Pinpoint the cell where the given text exists, returning its [x, y] midpoint coordinate. 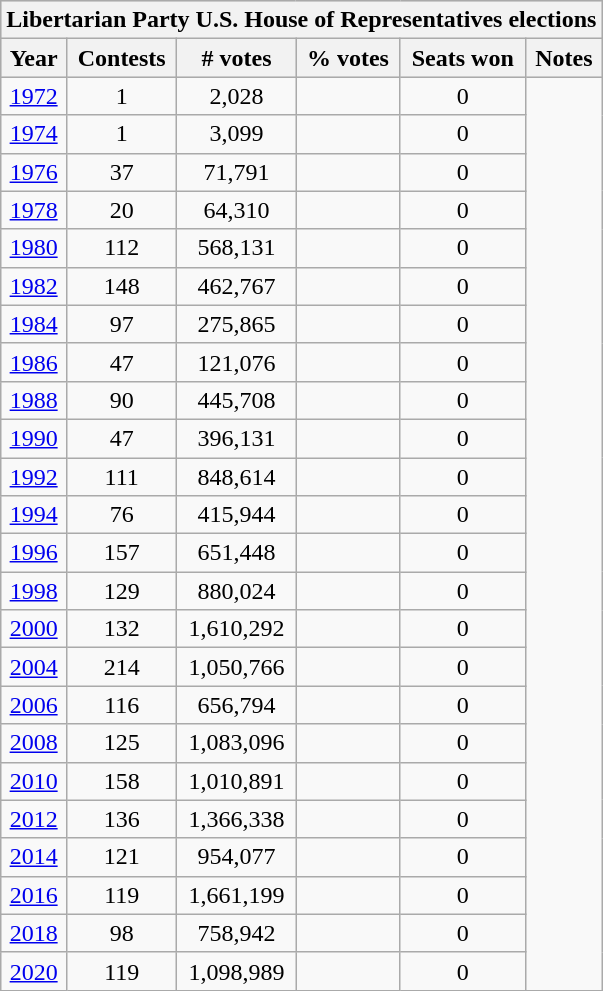
758,942 [236, 933]
% votes [348, 58]
2014 [34, 857]
1998 [34, 591]
1,050,766 [236, 667]
1980 [34, 248]
462,767 [236, 286]
2006 [34, 705]
121 [122, 857]
445,708 [236, 400]
Seats won [463, 58]
148 [122, 286]
2010 [34, 781]
1990 [34, 438]
1,010,891 [236, 781]
415,944 [236, 515]
880,024 [236, 591]
1978 [34, 210]
2000 [34, 629]
3,099 [236, 134]
1972 [34, 96]
1994 [34, 515]
2008 [34, 743]
2016 [34, 895]
Libertarian Party U.S. House of Representatives elections [302, 20]
76 [122, 515]
568,131 [236, 248]
136 [122, 819]
1988 [34, 400]
157 [122, 553]
656,794 [236, 705]
20 [122, 210]
1982 [34, 286]
112 [122, 248]
98 [122, 933]
1,661,199 [236, 895]
1,098,989 [236, 971]
954,077 [236, 857]
396,131 [236, 438]
64,310 [236, 210]
Notes [564, 58]
121,076 [236, 362]
90 [122, 400]
158 [122, 781]
111 [122, 477]
1984 [34, 324]
2004 [34, 667]
1,610,292 [236, 629]
2020 [34, 971]
1986 [34, 362]
# votes [236, 58]
132 [122, 629]
1974 [34, 134]
1,366,338 [236, 819]
129 [122, 591]
1976 [34, 172]
37 [122, 172]
1,083,096 [236, 743]
2018 [34, 933]
1992 [34, 477]
97 [122, 324]
Contests [122, 58]
651,448 [236, 553]
2012 [34, 819]
125 [122, 743]
1996 [34, 553]
214 [122, 667]
71,791 [236, 172]
Year [34, 58]
275,865 [236, 324]
2,028 [236, 96]
116 [122, 705]
848,614 [236, 477]
